From the cell containing the given text, extract its center point as [x, y] coordinate. 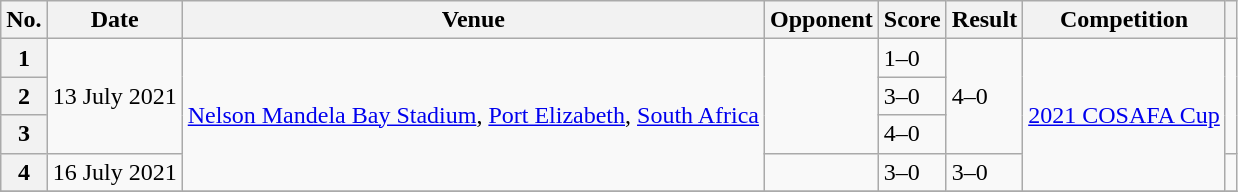
Opponent [822, 20]
No. [24, 20]
2 [24, 96]
1 [24, 58]
Nelson Mandela Bay Stadium, Port Elizabeth, South Africa [473, 115]
3 [24, 134]
Score [912, 20]
Competition [1124, 20]
13 July 2021 [114, 96]
16 July 2021 [114, 172]
1–0 [912, 58]
4 [24, 172]
Date [114, 20]
Venue [473, 20]
Result [984, 20]
2021 COSAFA Cup [1124, 115]
